Return [x, y] of the center of cell containing provided text 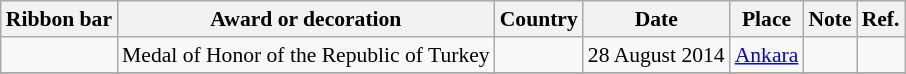
Date [656, 19]
28 August 2014 [656, 55]
Ribbon bar [59, 19]
Note [830, 19]
Award or decoration [306, 19]
Ref. [881, 19]
Ankara [767, 55]
Country [539, 19]
Medal of Honor of the Republic of Turkey [306, 55]
Place [767, 19]
